Scan for the cell matching the given text and deliver its (X, Y) coordinate at center. 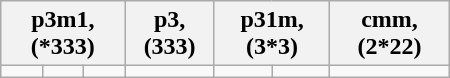
p3m1, (*333) (63, 34)
p31m, (3*3) (272, 34)
p3, (333) (170, 34)
cmm, (2*22) (390, 34)
